Scan for the cell matching the given text and deliver its (x, y) coordinate at center. 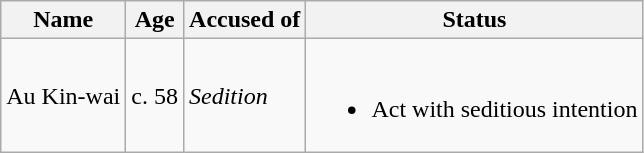
Status (474, 20)
c. 58 (155, 96)
Age (155, 20)
Act with seditious intention (474, 96)
Accused of (245, 20)
Sedition (245, 96)
Au Kin-wai (64, 96)
Name (64, 20)
